Find where the given text appears and provide that cell's center as (x, y) coordinate. 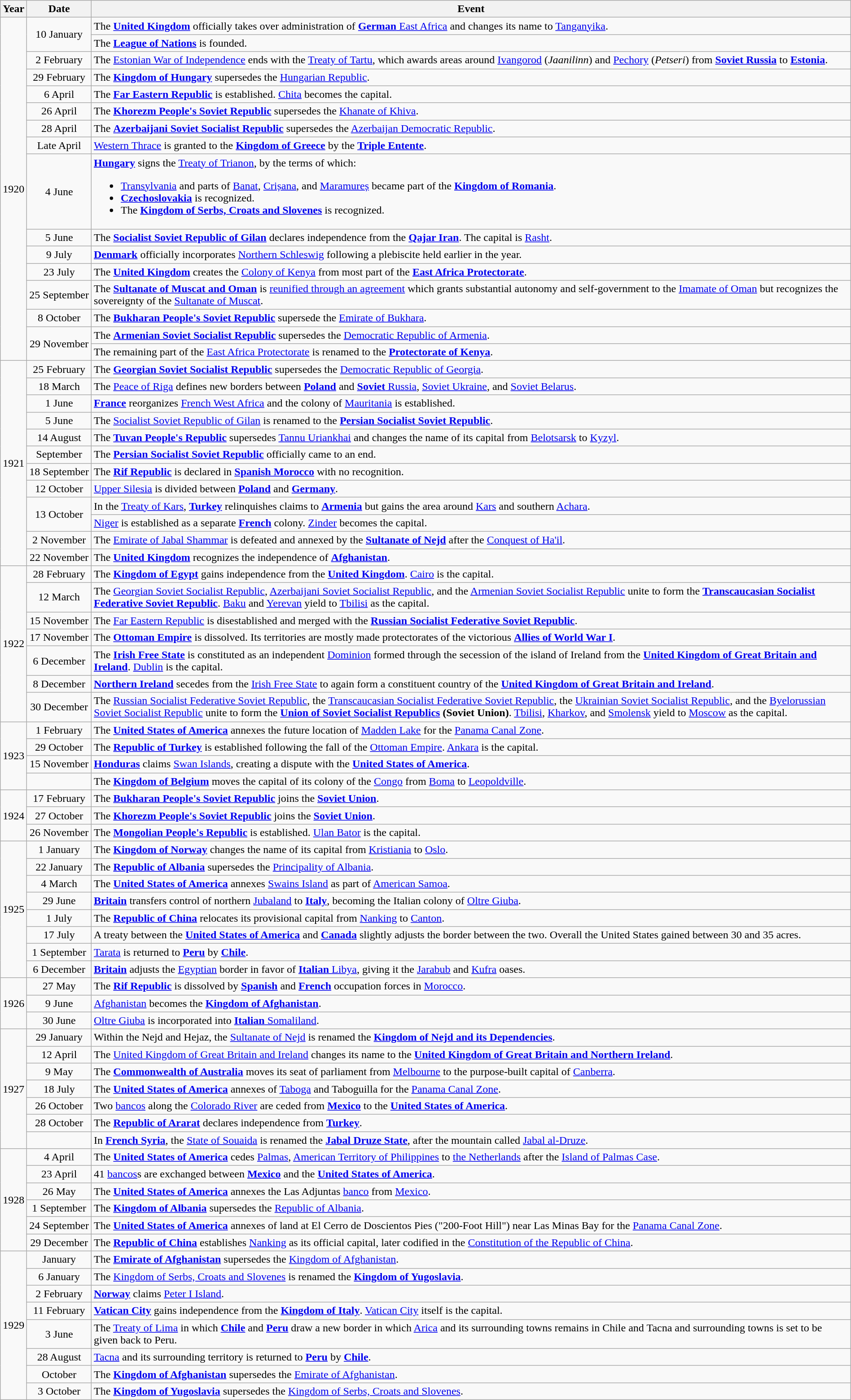
Year (13, 9)
The Mongolian People's Republic is established. Ulan Bator is the capital. (471, 832)
The Republic of China establishes Nanking as its official capital, later codified in the Constitution of the Republic of China. (471, 1242)
The Emirate of Afghanistan supersedes the Kingdom of Afghanistan. (471, 1260)
29 February (59, 77)
The Georgian Soviet Socialist Republic supersedes the Democratic Republic of Georgia. (471, 369)
The United States of America annexes the future location of Madden Lake for the Panama Canal Zone. (471, 730)
26 October (59, 1106)
10 January (59, 35)
The Bukharan People's Soviet Republic joins the Soviet Union. (471, 798)
1926 (13, 1003)
The Kingdom of Yugoslavia supersedes the Kingdom of Serbs, Croats and Slovenes. (471, 1391)
18 September (59, 472)
26 April (59, 111)
1 January (59, 849)
The Rif Republic is declared in Spanish Morocco with no recognition. (471, 472)
In French Syria, the State of Souaida is renamed the Jabal Druze State, after the mountain called Jabal al-Druze. (471, 1140)
Two bancos along the Colorado River are ceded from Mexico to the United States of America. (471, 1106)
The Peace of Riga defines new borders between Poland and Soviet Russia, Soviet Ukraine, and Soviet Belarus. (471, 386)
17 November (59, 638)
The Far Eastern Republic is established. Chita becomes the capital. (471, 94)
28 April (59, 128)
1925 (13, 909)
The Republic of Turkey is established following the fall of the Ottoman Empire. Ankara is the capital. (471, 747)
The United States of America annexes of land at El Cerro de Doscientos Pies ("200-Foot Hill") near Las Minas Bay for the Panama Canal Zone. (471, 1225)
Event (471, 9)
The Kingdom of Hungary supersedes the Hungarian Republic. (471, 77)
26 November (59, 832)
29 December (59, 1242)
14 August (59, 437)
1 February (59, 730)
22 January (59, 866)
The Ottoman Empire is dissolved. Its territories are mostly made protectorates of the victorious Allies of World War I. (471, 638)
Honduras claims Swan Islands, creating a dispute with the United States of America. (471, 764)
2 November (59, 540)
The United States of America annexes of Taboga and Taboguilla for the Panama Canal Zone. (471, 1089)
Oltre Giuba is incorporated into Italian Somaliland. (471, 1020)
The United Kingdom of Great Britain and Ireland changes its name to the United Kingdom of Great Britain and Northern Ireland. (471, 1054)
1927 (13, 1089)
29 October (59, 747)
Within the Nejd and Hejaz, the Sultanate of Nejd is renamed the Kingdom of Nejd and its Dependencies. (471, 1037)
22 November (59, 557)
The Emirate of Jabal Shammar is defeated and annexed by the Sultanate of Nejd after the Conquest of Ha'il. (471, 540)
The Kingdom of Albania supersedes the Republic of Albania. (471, 1208)
The United States of America annexes the Las Adjuntas banco from Mexico. (471, 1191)
8 December (59, 684)
The United Kingdom creates the Colony of Kenya from most part of the East Africa Protectorate. (471, 271)
The Kingdom of Afghanistan supersedes the Emirate of Afghanistan. (471, 1374)
23 July (59, 271)
17 July (59, 935)
The Socialist Soviet Republic of Gilan declares independence from the Qajar Iran. The capital is Rasht. (471, 237)
The remaining part of the East Africa Protectorate is renamed to the Protectorate of Kenya. (471, 352)
Late April (59, 145)
The Armenian Soviet Socialist Republic supersedes the Democratic Republic of Armenia. (471, 335)
The Republic of Albania supersedes the Principality of Albania. (471, 866)
The United States of America annexes Swains Island as part of American Samoa. (471, 884)
26 May (59, 1191)
8 October (59, 318)
Date (59, 9)
1 June (59, 403)
The United Kingdom officially takes over administration of German East Africa and changes its name to Tanganyika. (471, 26)
17 February (59, 798)
9 July (59, 254)
In the Treaty of Kars, Turkey relinquishes claims to Armenia but gains the area around Kars and southern Achara. (471, 506)
28 October (59, 1123)
4 March (59, 884)
The Socialist Soviet Republic of Gilan is renamed to the Persian Socialist Soviet Republic. (471, 420)
12 October (59, 489)
6 April (59, 94)
The Kingdom of Belgium moves the capital of its colony of the Congo from Boma to Leopoldville. (471, 781)
3 October (59, 1391)
The Republic of Ararat declares independence from Turkey. (471, 1123)
Vatican City gains independence from the Kingdom of Italy. Vatican City itself is the capital. (471, 1311)
12 April (59, 1054)
October (59, 1374)
28 August (59, 1357)
27 October (59, 815)
1921 (13, 463)
27 May (59, 986)
The Khorezm People's Soviet Republic joins the Soviet Union. (471, 815)
3 June (59, 1334)
Norway claims Peter I Island. (471, 1294)
The Persian Socialist Soviet Republic officially came to an end. (471, 455)
Tacna and its surrounding territory is returned to Peru by Chile. (471, 1357)
The Far Eastern Republic is disestablished and merged with the Russian Socialist Federative Soviet Republic. (471, 621)
1 July (59, 918)
Afghanistan becomes the Kingdom of Afghanistan. (471, 1003)
The Kingdom of Egypt gains independence from the United Kingdom. Cairo is the capital. (471, 574)
25 September (59, 295)
9 May (59, 1072)
The Kingdom of Serbs, Croats and Slovenes is renamed the Kingdom of Yugoslavia. (471, 1277)
18 July (59, 1089)
France reorganizes French West Africa and the colony of Mauritania is established. (471, 403)
The Tuvan People's Republic supersedes Tannu Uriankhai and changes the name of its capital from Belotsarsk to Kyzyl. (471, 437)
1929 (13, 1326)
The League of Nations is founded. (471, 43)
The Bukharan People's Soviet Republic supersede the Emirate of Bukhara. (471, 318)
24 September (59, 1225)
The United Kingdom recognizes the independence of Afghanistan. (471, 557)
1928 (13, 1200)
29 June (59, 901)
30 December (59, 707)
Britain transfers control of northern Jubaland to Italy, becoming the Italian colony of Oltre Giuba. (471, 901)
Northern Ireland secedes from the Irish Free State to again form a constituent country of the United Kingdom of Great Britain and Ireland. (471, 684)
The Khorezm People's Soviet Republic supersedes the Khanate of Khiva. (471, 111)
January (59, 1260)
Tarata is returned to Peru by Chile. (471, 952)
The United States of America cedes Palmas, American Territory of Philippines to the Netherlands after the Island of Palmas Case. (471, 1157)
Britain adjusts the Egyptian border in favor of Italian Libya, giving it the Jarabub and Kufra oases. (471, 969)
Niger is established as a separate French colony. Zinder becomes the capital. (471, 523)
1920 (13, 189)
September (59, 455)
29 November (59, 344)
12 March (59, 598)
13 October (59, 514)
Denmark officially incorporates Northern Schleswig following a plebiscite held earlier in the year. (471, 254)
The Azerbaijani Soviet Socialist Republic supersedes the Azerbaijan Democratic Republic. (471, 128)
4 June (59, 191)
The Republic of China relocates its provisional capital from Nanking to Canton. (471, 918)
9 June (59, 1003)
The Rif Republic is dissolved by Spanish and French occupation forces in Morocco. (471, 986)
29 January (59, 1037)
4 April (59, 1157)
25 February (59, 369)
23 April (59, 1174)
18 March (59, 386)
Western Thrace is granted to the Kingdom of Greece by the Triple Entente. (471, 145)
30 June (59, 1020)
11 February (59, 1311)
6 January (59, 1277)
28 February (59, 574)
1924 (13, 815)
1923 (13, 756)
The Commonwealth of Australia moves its seat of parliament from Melbourne to the purpose-built capital of Canberra. (471, 1072)
41 bancoss are exchanged between Mexico and the United States of America. (471, 1174)
The Kingdom of Norway changes the name of its capital from Kristiania to Oslo. (471, 849)
Upper Silesia is divided between Poland and Germany. (471, 489)
1922 (13, 643)
